For the text-containing cell, return its midpoint in [X, Y] coordinate format. 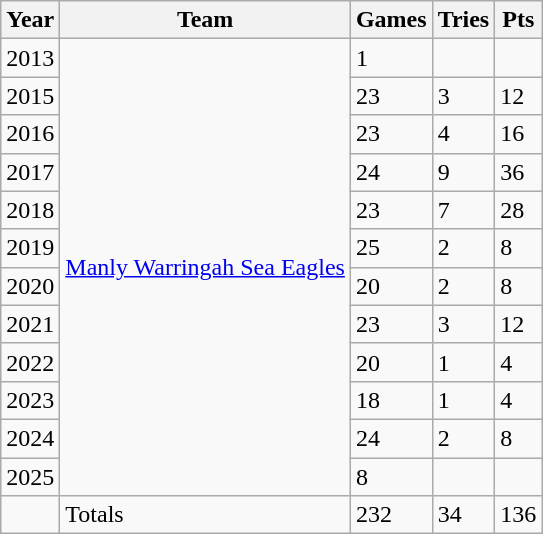
28 [518, 210]
Year [30, 20]
232 [391, 515]
Games [391, 20]
2024 [30, 438]
25 [391, 248]
2015 [30, 96]
2021 [30, 324]
2017 [30, 172]
Totals [206, 515]
2016 [30, 134]
34 [464, 515]
7 [464, 210]
16 [518, 134]
Tries [464, 20]
2025 [30, 477]
2023 [30, 400]
2020 [30, 286]
2013 [30, 58]
9 [464, 172]
Manly Warringah Sea Eagles [206, 268]
Pts [518, 20]
2022 [30, 362]
18 [391, 400]
Team [206, 20]
136 [518, 515]
2019 [30, 248]
2018 [30, 210]
36 [518, 172]
